Return [x, y] of the center of cell containing provided text 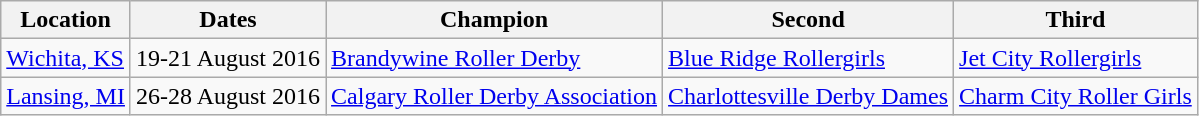
Wichita, KS [66, 58]
26-28 August 2016 [228, 96]
Jet City Rollergirls [1076, 58]
Charm City Roller Girls [1076, 96]
Brandywine Roller Derby [494, 58]
19-21 August 2016 [228, 58]
Third [1076, 20]
Second [808, 20]
Dates [228, 20]
Calgary Roller Derby Association [494, 96]
Lansing, MI [66, 96]
Location [66, 20]
Charlottesville Derby Dames [808, 96]
Blue Ridge Rollergirls [808, 58]
Champion [494, 20]
